Output the [x, y] coordinate of the center of the cell containing the given text.  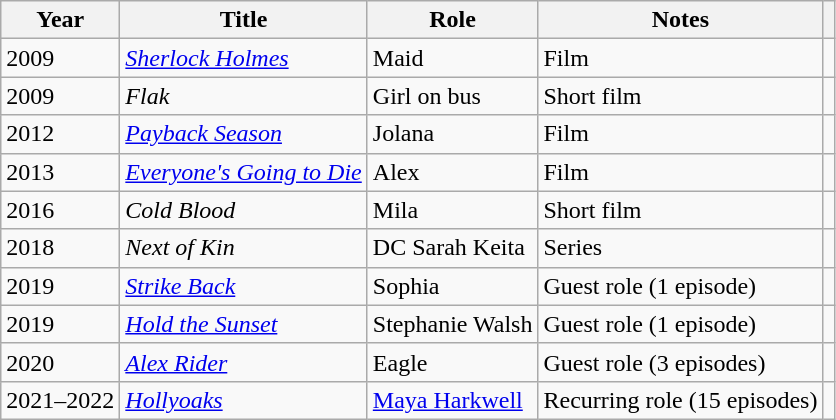
Hold the Sunset [244, 324]
Hollyoaks [244, 400]
Next of Kin [244, 248]
2013 [60, 172]
Maid [452, 58]
Role [452, 20]
Alex [452, 172]
2012 [60, 134]
Eagle [452, 362]
Jolana [452, 134]
Stephanie Walsh [452, 324]
Year [60, 20]
Maya Harkwell [452, 400]
DC Sarah Keita [452, 248]
Recurring role (15 episodes) [680, 400]
2021–2022 [60, 400]
2018 [60, 248]
Sophia [452, 286]
Mila [452, 210]
Alex Rider [244, 362]
Girl on bus [452, 96]
2020 [60, 362]
2016 [60, 210]
Everyone's Going to Die [244, 172]
Strike Back [244, 286]
Title [244, 20]
Series [680, 248]
Cold Blood [244, 210]
Sherlock Holmes [244, 58]
Payback Season [244, 134]
Guest role (3 episodes) [680, 362]
Notes [680, 20]
Flak [244, 96]
